Pinpoint the cell where the given text exists, returning its [x, y] midpoint coordinate. 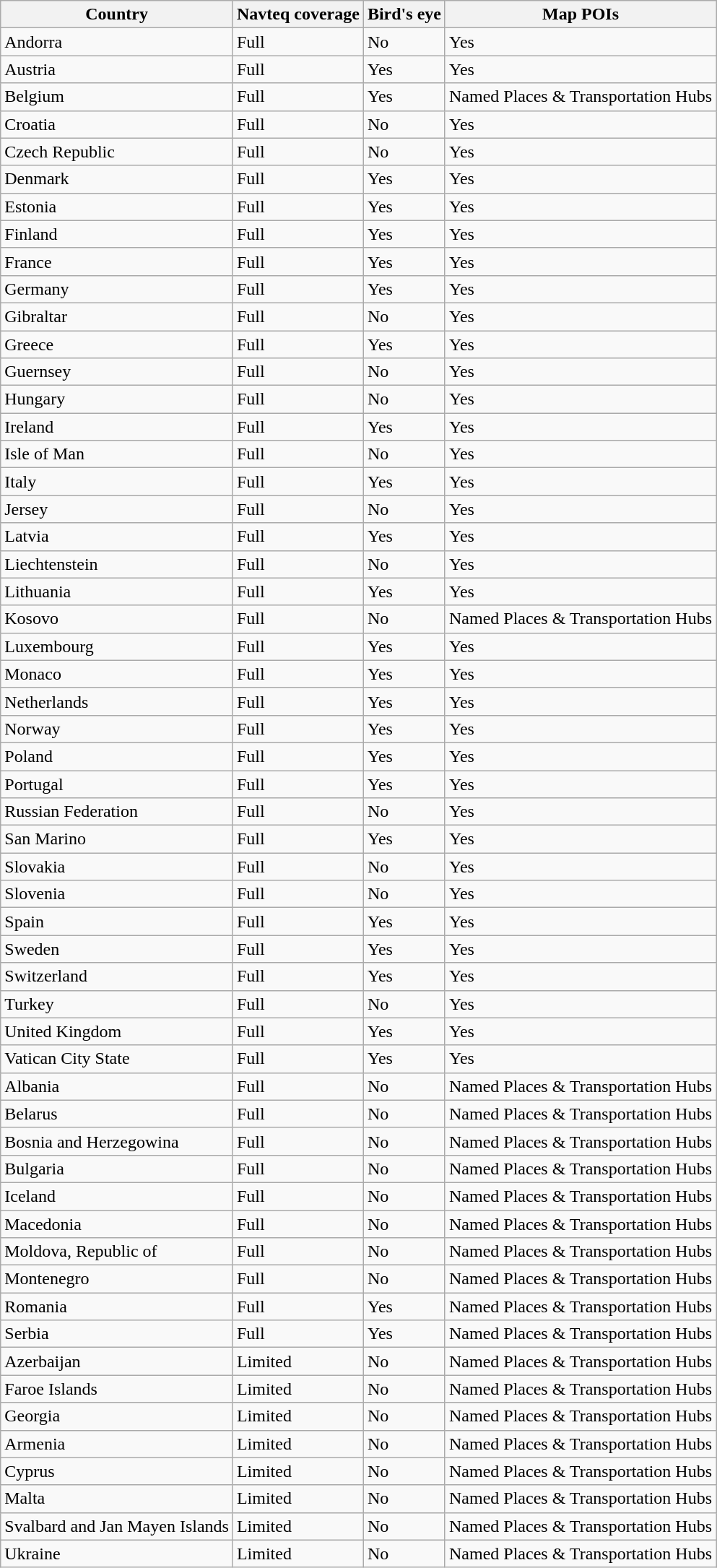
Bird's eye [404, 14]
Map POIs [581, 14]
Greece [117, 345]
Lithuania [117, 592]
Vatican City State [117, 1059]
Azerbaijan [117, 1361]
Iceland [117, 1196]
Serbia [117, 1334]
Finland [117, 234]
Svalbard and Jan Mayen Islands [117, 1526]
Germany [117, 289]
San Marino [117, 839]
Norway [117, 729]
Slovenia [117, 894]
Spain [117, 922]
Monaco [117, 674]
Jersey [117, 509]
Denmark [117, 179]
Turkey [117, 1004]
Malta [117, 1499]
Cyprus [117, 1471]
Austria [117, 69]
Moldova, Republic of [117, 1252]
Faroe Islands [117, 1389]
Country [117, 14]
Sweden [117, 949]
Montenegro [117, 1279]
Czech Republic [117, 152]
Albania [117, 1086]
Belgium [117, 97]
Luxembourg [117, 646]
Liechtenstein [117, 564]
Navteq coverage [297, 14]
Latvia [117, 537]
Ireland [117, 427]
Poland [117, 756]
Russian Federation [117, 812]
Netherlands [117, 701]
Switzerland [117, 976]
Isle of Man [117, 454]
Romania [117, 1307]
Bosnia and Herzegowina [117, 1141]
Armenia [117, 1444]
Andorra [117, 42]
Slovakia [117, 867]
Georgia [117, 1416]
Portugal [117, 784]
Kosovo [117, 619]
Macedonia [117, 1224]
United Kingdom [117, 1031]
Estonia [117, 207]
Belarus [117, 1114]
Italy [117, 482]
Bulgaria [117, 1169]
Hungary [117, 399]
Gibraltar [117, 316]
Croatia [117, 124]
France [117, 261]
Ukraine [117, 1554]
Guernsey [117, 372]
